For the text-containing cell, return its midpoint in [x, y] coordinate format. 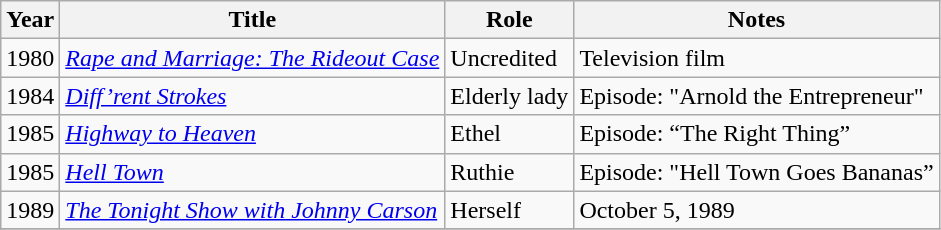
Uncredited [510, 58]
Episode: "Hell Town Goes Bananas” [756, 172]
Television film [756, 58]
October 5, 1989 [756, 210]
Ethel [510, 134]
Role [510, 20]
Elderly lady [510, 96]
1989 [30, 210]
1980 [30, 58]
Episode: “The Right Thing” [756, 134]
Hell Town [252, 172]
Rape and Marriage: The Rideout Case [252, 58]
Notes [756, 20]
Herself [510, 210]
The Tonight Show with Johnny Carson [252, 210]
Ruthie [510, 172]
Title [252, 20]
Year [30, 20]
Episode: "Arnold the Entrepreneur" [756, 96]
Highway to Heaven [252, 134]
Diff’rent Strokes [252, 96]
1984 [30, 96]
